Identify which cell holds the provided text, then report its [X, Y] central coordinate. 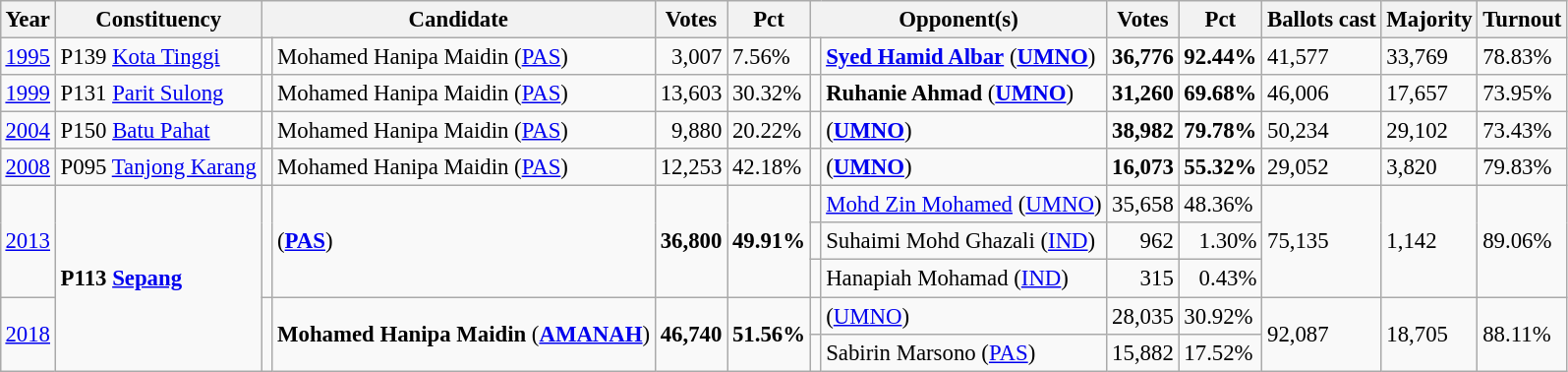
P095 Tanjong Karang [158, 167]
P113 Sepang [158, 279]
49.91% [769, 242]
17,657 [1429, 93]
2004 [28, 131]
3,820 [1429, 167]
17.52% [1221, 352]
18,705 [1429, 335]
88.11% [1522, 335]
Mohd Zin Mohamed (UMNO) [963, 205]
3,007 [690, 56]
2013 [28, 242]
36,800 [690, 242]
(PAS) [464, 242]
Syed Hamid Albar (UMNO) [963, 56]
30.92% [1221, 316]
50,234 [1321, 131]
48.36% [1221, 205]
13,603 [690, 93]
89.06% [1522, 242]
31,260 [1142, 93]
2008 [28, 167]
315 [1142, 279]
Candidate [458, 20]
36,776 [1142, 56]
Ruhanie Ahmad (UMNO) [963, 93]
P131 Parit Sulong [158, 93]
55.32% [1221, 167]
46,006 [1321, 93]
46,740 [690, 335]
Constituency [158, 20]
41,577 [1321, 56]
Year [28, 20]
Hanapiah Mohamad (IND) [963, 279]
75,135 [1321, 242]
29,052 [1321, 167]
16,073 [1142, 167]
51.56% [769, 335]
15,882 [1142, 352]
1999 [28, 93]
92.44% [1221, 56]
28,035 [1142, 316]
962 [1142, 241]
7.56% [769, 56]
29,102 [1429, 131]
1,142 [1429, 242]
79.83% [1522, 167]
Mohamed Hanipa Maidin (AMANAH) [464, 335]
1995 [28, 56]
9,880 [690, 131]
30.32% [769, 93]
Sabirin Marsono (PAS) [963, 352]
20.22% [769, 131]
92,087 [1321, 335]
Ballots cast [1321, 20]
Opponent(s) [958, 20]
73.95% [1522, 93]
38,982 [1142, 131]
2018 [28, 335]
73.43% [1522, 131]
12,253 [690, 167]
1.30% [1221, 241]
P150 Batu Pahat [158, 131]
79.78% [1221, 131]
78.83% [1522, 56]
35,658 [1142, 205]
69.68% [1221, 93]
42.18% [769, 167]
Suhaimi Mohd Ghazali (IND) [963, 241]
Majority [1429, 20]
33,769 [1429, 56]
0.43% [1221, 279]
Turnout [1522, 20]
P139 Kota Tinggi [158, 56]
